Return the (X, Y) coordinate for the center point of the cell that contains the specified text.  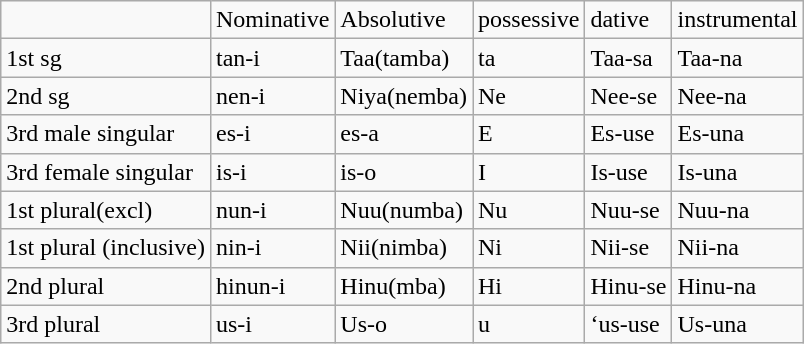
Ne (528, 96)
hinun-i (272, 286)
1st plural (inclusive) (106, 248)
u (528, 324)
3rd male singular (106, 134)
es-a (404, 134)
nin-i (272, 248)
Taa-sa (628, 58)
1st plural(excl) (106, 210)
is-o (404, 172)
Nu (528, 210)
‘us-use (628, 324)
1st sg (106, 58)
2nd sg (106, 96)
E (528, 134)
3rd female singular (106, 172)
es-i (272, 134)
Ni (528, 248)
Hi (528, 286)
2nd plural (106, 286)
Nee-se (628, 96)
possessive (528, 20)
Nee-na (738, 96)
Hinu-se (628, 286)
3rd plural (106, 324)
Hinu-na (738, 286)
Es-use (628, 134)
I (528, 172)
instrumental (738, 20)
tan-i (272, 58)
Nuu(numba) (404, 210)
Es-una (738, 134)
Is-use (628, 172)
Nuu-na (738, 210)
Hinu(mba) (404, 286)
nen-i (272, 96)
Nuu-se (628, 210)
dative (628, 20)
nun-i (272, 210)
Nii-se (628, 248)
Us-una (738, 324)
Taa(tamba) (404, 58)
Nii-na (738, 248)
Is-una (738, 172)
Nii(nimba) (404, 248)
ta (528, 58)
is-i (272, 172)
us-i (272, 324)
Us-o (404, 324)
Nominative (272, 20)
Taa-na (738, 58)
Absolutive (404, 20)
Niya(nemba) (404, 96)
